Scan for the cell matching the given text and deliver its [x, y] coordinate at center. 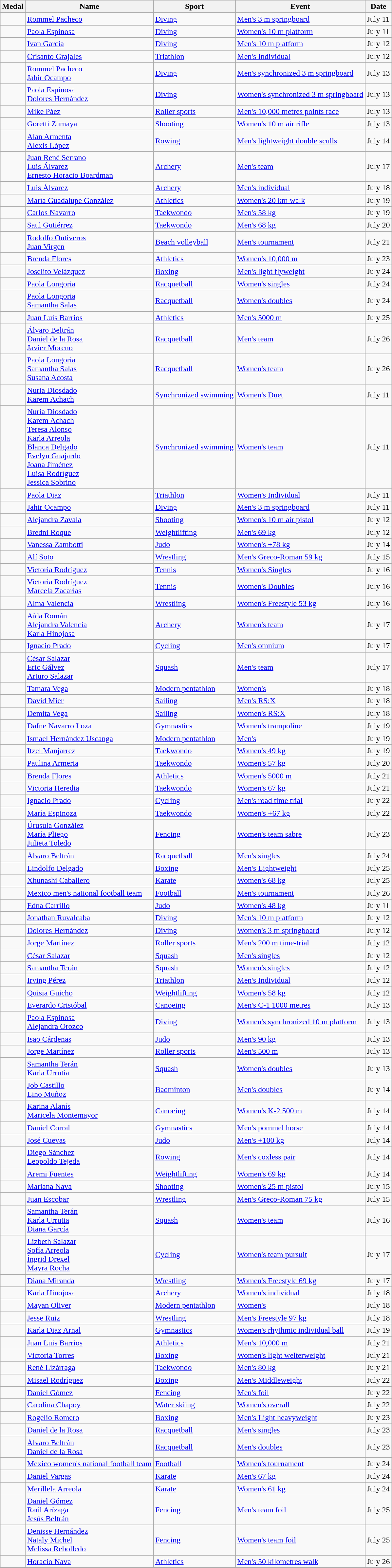
Men's 67 kg [300, 1476]
Women's team sabre [300, 834]
Ismael Hernández Uscanga [89, 738]
Men's foil [300, 1393]
Paulina Armeria [89, 763]
Paola EspinosaAlejandra Orozco [89, 1022]
Men's +100 kg [300, 1140]
Women's 49 kg [300, 751]
Alma Valencia [89, 603]
Mayan Oliver [89, 1305]
Men's 10,000 metres points race [300, 111]
Sport [194, 7]
Men's 90 kg [300, 1039]
Rodolfo OntiverosJuan Virgen [89, 242]
Women's rhythmic individual ball [300, 1330]
Álvaro Beltrán [89, 856]
Men's Lightweight [300, 868]
Men's Freestyle 97 kg [300, 1318]
Álvaro BeltránDaniel de la RosaJavier Moreno [89, 339]
Carlos Navarro [89, 213]
Diana Miranda [89, 1280]
Everardo Cristóbal [89, 1005]
Women's Singles [300, 570]
Men's 500 m [300, 1051]
Women's synchronized 3 m springboard [300, 94]
Women's Doubles [300, 587]
Goretti Zumaya [89, 124]
Women's 69 kg [300, 1174]
Women's Individual [300, 495]
Rommel Pacheco [89, 19]
Dafne Navarro Loza [89, 726]
Men's 68 kg [300, 225]
Men's 50 kilometres walk [300, 1561]
Álvaro BeltránDaniel de la Rosa [89, 1447]
Daniel Corral [89, 1128]
Rommel PachecoJahir Ocampo [89, 73]
Women's trampoline [300, 726]
Women's tournament [300, 1464]
Paola Longoria [89, 284]
Samantha TeránKarla Urrutia [89, 1068]
Women's 67 kg [300, 788]
Ivan García [89, 44]
Horacio Nava [89, 1561]
Women's 68 kg [300, 881]
Women's 57 kg [300, 763]
Jahir Ocampo [89, 507]
Carolina Chapoy [89, 1405]
Job CastilloLino Muñoz [89, 1089]
Men's road time trial [300, 801]
Jesse Ruiz [89, 1318]
Tamara Vega [89, 688]
César Salazar [89, 955]
Quisia Guicho [89, 993]
Isao Cárdenas [89, 1039]
Karla Diaz Arnal [89, 1330]
Daniel GómezRaúl ArízagaJesús Beltrán [89, 1510]
Water skiing [194, 1405]
Women's Freestyle 69 kg [300, 1280]
Men's synchronized 3 m springboard [300, 73]
Crisanto Grajales [89, 56]
Men's Middleweight [300, 1380]
Lizbeth SalazarSofía ArreolaÍngrid DrexelMayra Rocha [89, 1254]
Women's 10 m platform [300, 31]
Karla Hinojosa [89, 1293]
Mexico men's national football team [89, 893]
Aremi Fuentes [89, 1174]
Badminton [194, 1089]
Saul Gutiérrez [89, 225]
Name [89, 7]
Women's 20 km walk [300, 200]
Men's individual [300, 188]
Men's [300, 738]
Merillela Arreola [89, 1488]
María Espinoza [89, 813]
Vanessa Zambotti [89, 545]
Dolores Hernández [89, 930]
Joselito Velázquez [89, 271]
Diego SánchezLeopoldo Tejeda [89, 1157]
Women's 10 m air pistol [300, 520]
Samantha Terán [89, 968]
Men's team foil [300, 1510]
Women's 61 kg [300, 1488]
Men's pommel horse [300, 1128]
Jonathan Ruvalcaba [89, 918]
César SalazarEric GálvezArturo Salazar [89, 667]
Alejandra Zavala [89, 520]
Women's 3 m springboard [300, 930]
Men's RS:X [300, 701]
Men's 69 kg [300, 532]
Women's team pursuit [300, 1254]
Women's individual [300, 1293]
Luis Álvarez [89, 188]
Event [300, 7]
Women's light welterweight [300, 1355]
Paola LongoriaSamantha Salas [89, 301]
Paola Diaz [89, 495]
Women's team foil [300, 1540]
Women's 48 kg [300, 905]
Women's Freestyle 53 kg [300, 603]
Mariana Nava [89, 1186]
Medal [13, 7]
Men's C-1 1000 metres [300, 1005]
Xhunashi Caballero [89, 881]
Men's 80 kg [300, 1368]
Women's RS:X [300, 713]
Beach volleyball [194, 242]
Demita Vega [89, 713]
Irving Pérez [89, 980]
Men's 10,000 m [300, 1343]
Victoria RodríguezMarcela Zacarías [89, 587]
David Mier [89, 701]
Paola LongoriaSamantha SalasSusana Acosta [89, 369]
Women's Duet [300, 395]
Misael Rodríguez [89, 1380]
Women's 5000 m [300, 775]
Paola Espinosa [89, 31]
Women's overall [300, 1405]
Nuria DiosdadoKarem AchachTeresa AlonsoKarla ArreolaBlanca DelgadoEvelyn GuajardoJoana JiménezLuisa RodríguezJessica Sobrino [89, 447]
Women's 10,000 m [300, 259]
Nuria DiosdadoKarem Achach [89, 395]
María Guadalupe González [89, 200]
Bredni Roque [89, 532]
Aída RománAlejandra ValenciaKarla Hinojosa [89, 625]
Men's 200 m time-trial [300, 943]
Men's lightweight double sculls [300, 141]
Paola EspinosaDolores Hernández [89, 94]
Men's 5000 m [300, 318]
Alí Soto [89, 557]
Samantha TeránKarla UrrutiaDiana García [89, 1220]
Itzel Manjarrez [89, 751]
Men's Greco-Roman 59 kg [300, 557]
Men's light flyweight [300, 271]
Men's Light heavyweight [300, 1417]
Juan Escobar [89, 1199]
Lindolfo Delgado [89, 868]
Karina AlanísMaricela Montemayor [89, 1111]
René Lizárraga [89, 1368]
Men's coxless pair [300, 1157]
Mexico women's national football team [89, 1464]
Women's synchronized 10 m platform [300, 1022]
Women's 58 kg [300, 993]
Victoria Heredia [89, 788]
Mike Páez [89, 111]
José Cuevas [89, 1140]
Victoria Torres [89, 1355]
Victoria Rodríguez [89, 570]
Daniel Gómez [89, 1393]
Edna Carrillo [89, 905]
Men's omnium [300, 646]
Men's 58 kg [300, 213]
Juan René SerranoLuis ÁlvarezErnesto Horacio Boardman [89, 166]
Alan ArmentaAlexis López [89, 141]
Women's 25 m pistol [300, 1186]
Women's 10 m air rifle [300, 124]
Úrusula GonzálezMaría PliegoJulieta Toledo [89, 834]
Women's +67 kg [300, 813]
Women's K-2 500 m [300, 1111]
Denisse HernándezNataly MichelMelissa Rebolledo [89, 1540]
Daniel de la Rosa [89, 1430]
Daniel Vargas [89, 1476]
Date [379, 7]
Women's +78 kg [300, 545]
Men's Greco-Roman 75 kg [300, 1199]
Rogelio Romero [89, 1417]
